Locate the cell with the specified text and output its (X, Y) center coordinate. 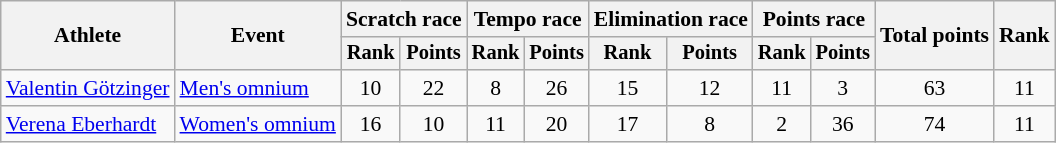
Elimination race (671, 19)
20 (556, 124)
17 (628, 124)
26 (556, 88)
3 (843, 88)
Tempo race (528, 19)
Verena Eberhardt (88, 124)
12 (710, 88)
16 (370, 124)
Athlete (88, 36)
Total points (934, 36)
63 (934, 88)
Event (258, 36)
15 (628, 88)
Valentin Götzinger (88, 88)
Men's omnium (258, 88)
Scratch race (404, 19)
2 (782, 124)
22 (433, 88)
36 (843, 124)
Points race (814, 19)
Women's omnium (258, 124)
74 (934, 124)
